Find where the given text appears and provide that cell's center as (x, y) coordinate. 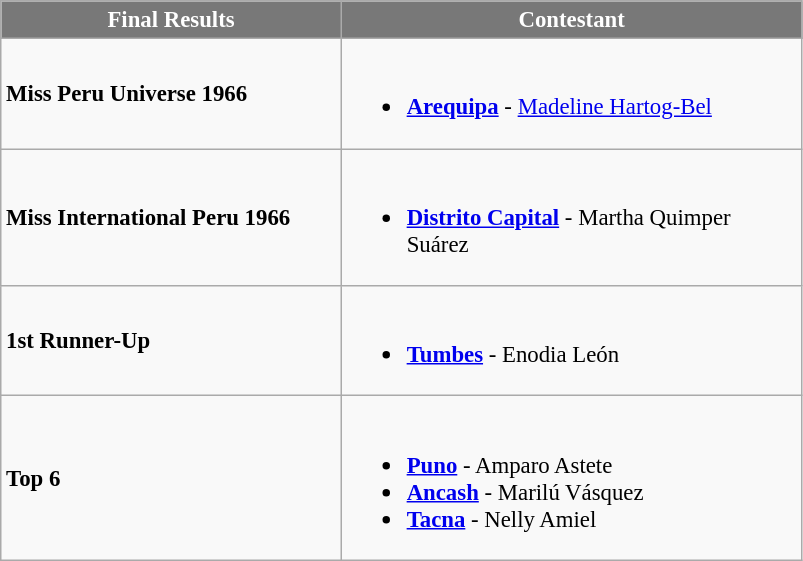
Contestant (572, 20)
Distrito Capital - Martha Quimper Suárez (572, 218)
Top 6 (172, 478)
Puno - Amparo Astete Ancash - Marilú Vásquez Tacna - Nelly Amiel (572, 478)
Miss Peru Universe 1966 (172, 94)
Arequipa - Madeline Hartog-Bel (572, 94)
1st Runner-Up (172, 341)
Miss International Peru 1966 (172, 218)
Tumbes - Enodia León (572, 341)
Final Results (172, 20)
